For the text-containing cell, return its midpoint in (X, Y) coordinate format. 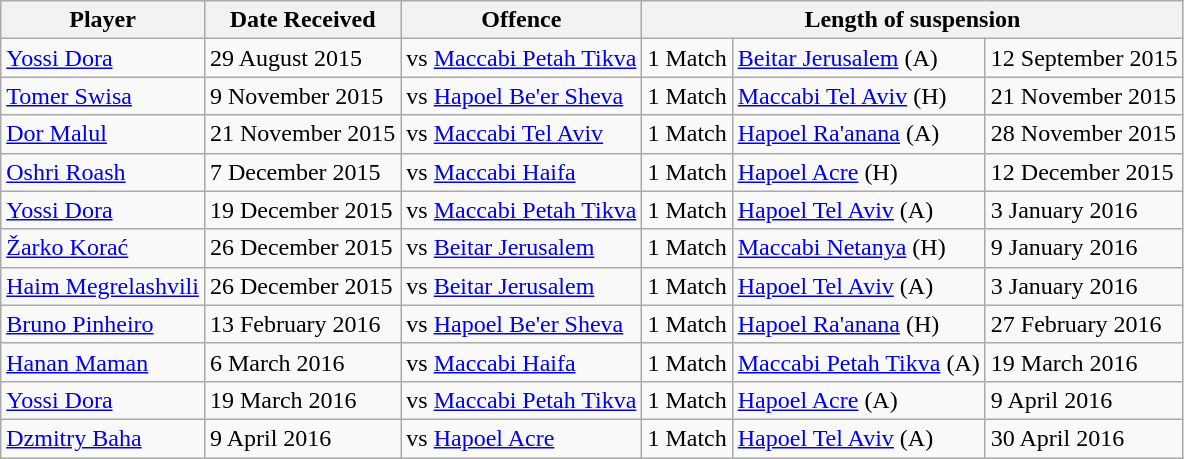
Tomer Swisa (103, 96)
Maccabi Tel Aviv (H) (858, 96)
29 August 2015 (302, 58)
Hapoel Ra'anana (A) (858, 134)
27 February 2016 (1084, 324)
7 December 2015 (302, 172)
Hanan Maman (103, 362)
28 November 2015 (1084, 134)
Maccabi Petah Tikva (A) (858, 362)
12 September 2015 (1084, 58)
9 November 2015 (302, 96)
Žarko Korać (103, 248)
6 March 2016 (302, 362)
Beitar Jerusalem (A) (858, 58)
Oshri Roash (103, 172)
Maccabi Netanya (H) (858, 248)
Player (103, 20)
12 December 2015 (1084, 172)
Hapoel Acre (H) (858, 172)
Haim Megrelashvili (103, 286)
9 January 2016 (1084, 248)
Dor Malul (103, 134)
Bruno Pinheiro (103, 324)
30 April 2016 (1084, 438)
vs Maccabi Tel Aviv (522, 134)
Hapoel Acre (A) (858, 400)
19 December 2015 (302, 210)
13 February 2016 (302, 324)
Offence (522, 20)
Date Received (302, 20)
Hapoel Ra'anana (H) (858, 324)
vs Hapoel Acre (522, 438)
Length of suspension (912, 20)
Dzmitry Baha (103, 438)
